Determine the (x, y) coordinate at the center of the cell enclosing the given text.  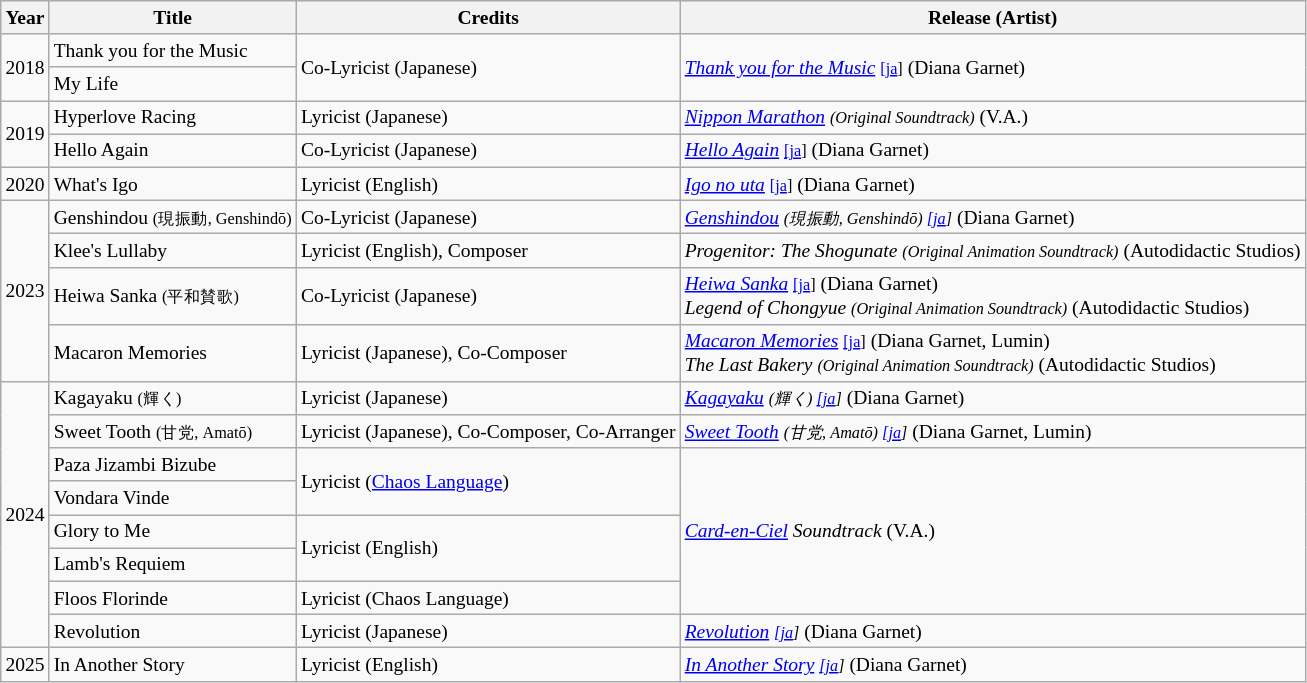
Nippon Marathon (Original Soundtrack) (V.A.) (992, 118)
Title (172, 18)
Hello Again (172, 150)
2019 (25, 134)
Lyricist (English), Composer (488, 250)
Floos Florinde (172, 598)
Igo no uta [ja] (Diana Garnet) (992, 184)
What's Igo (172, 184)
Paza Jizambi Bizube (172, 464)
Lyricist (Japanese), Co-Composer, Co-Arranger (488, 432)
Macaron Memories [ja] (Diana Garnet, Lumin)The Last Bakery (Original Animation Soundtrack) (Autodidactic Studios) (992, 352)
In Another Story [ja] (Diana Garnet) (992, 664)
Year (25, 18)
Thank you for the Music [ja] (Diana Garnet) (992, 68)
Genshindou (現振動, Genshindō) [ja] (Diana Garnet) (992, 216)
2025 (25, 664)
Sweet Tooth (甘党, Amatō) (172, 432)
My Life (172, 84)
Lyricist (Japanese), Co-Composer (488, 352)
Genshindou (現振動, Genshindō) (172, 216)
Klee's Lullaby (172, 250)
2023 (25, 290)
Progenitor: The Shogunate (Original Animation Soundtrack) (Autodidactic Studios) (992, 250)
Glory to Me (172, 532)
Heiwa Sanka (平和賛歌) (172, 296)
Kagayaku (輝く) (172, 398)
Revolution [ja] (Diana Garnet) (992, 632)
Vondara Vinde (172, 498)
Lamb's Requiem (172, 564)
Release (Artist) (992, 18)
Card-en-Ciel Soundtrack (V.A.) (992, 531)
2020 (25, 184)
2024 (25, 515)
2018 (25, 68)
Hyperlove Racing (172, 118)
In Another Story (172, 664)
Revolution (172, 632)
Thank you for the Music (172, 50)
Kagayaku (輝く) [ja] (Diana Garnet) (992, 398)
Sweet Tooth (甘党, Amatō) [ja] (Diana Garnet, Lumin) (992, 432)
Hello Again [ja] (Diana Garnet) (992, 150)
Credits (488, 18)
Heiwa Sanka [ja] (Diana Garnet)Legend of Chongyue (Original Animation Soundtrack) (Autodidactic Studios) (992, 296)
Macaron Memories (172, 352)
